Return [X, Y] of the center of cell containing provided text 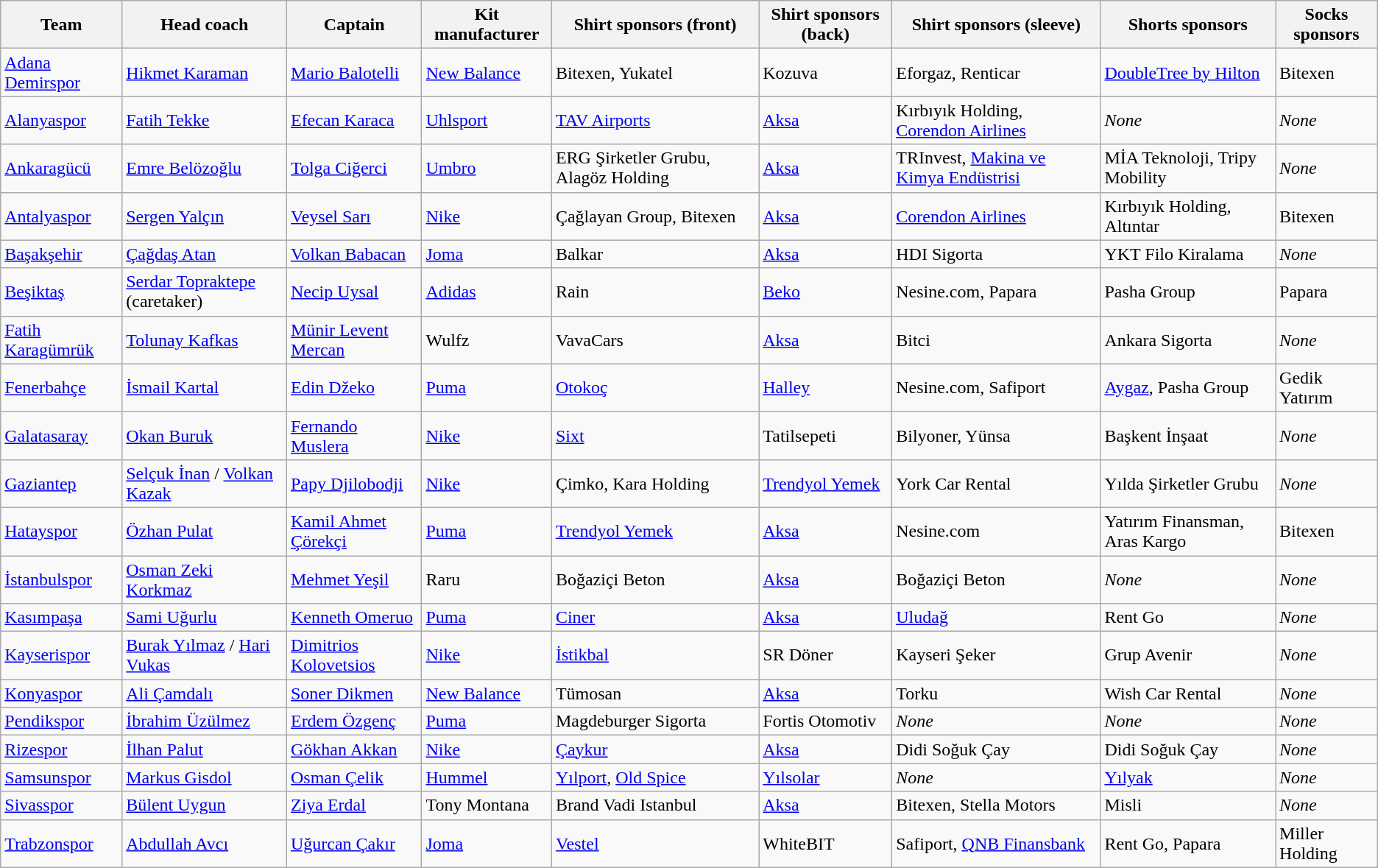
Uludağ [997, 618]
Brand Vadi Istanbul [655, 805]
ERG Şirketler Grubu, Alagöz Holding [655, 168]
Burak Yılmaz / Hari Vukas [205, 655]
Grup Avenir [1188, 655]
Halley [826, 387]
Yatırım Finansman, Aras Kargo [1188, 532]
Emre Belözoğlu [205, 168]
Rent Go [1188, 618]
Fatih Tekke [205, 121]
Samsunspor [62, 777]
Wish Car Rental [1188, 694]
TRInvest, Makina ve Kimya Endüstrisi [997, 168]
Mario Balotelli [354, 72]
Bilyoner, Yünsa [997, 436]
Balkar [655, 254]
Bitci [997, 340]
MİA Teknoloji, Tripy Mobility [1188, 168]
Gaziantep [62, 483]
Adidas [487, 292]
Shorts sponsors [1188, 25]
Yılda Şirketler Grubu [1188, 483]
Yılsolar [826, 777]
İsmail Kartal [205, 387]
DoubleTree by Hilton [1188, 72]
Kırbıyık Holding, Altıntar [1188, 216]
İstanbulspor [62, 579]
Edin Džeko [354, 387]
Magdeburger Sigorta [655, 721]
Kayseri Şeker [997, 655]
Tümosan [655, 694]
Bitexen, Yukatel [655, 72]
Shirt sponsors (back) [826, 25]
Osman Zeki Korkmaz [205, 579]
Konyaspor [62, 694]
VavaCars [655, 340]
Nesine.com, Safiport [997, 387]
Team [62, 25]
Necip Uysal [354, 292]
Dimitrios Kolovetsios [354, 655]
Kırbıyık Holding, Corendon Airlines [997, 121]
Ziya Erdal [354, 805]
Markus Gisdol [205, 777]
Çağdaş Atan [205, 254]
Miller Holding [1326, 844]
York Car Rental [997, 483]
Kenneth Omeruo [354, 618]
Gedik Yatırım [1326, 387]
Kamil Ahmet Çörekçi [354, 532]
Fortis Otomotiv [826, 721]
Kasımpaşa [62, 618]
Raru [487, 579]
Hummel [487, 777]
Yılyak [1188, 777]
Çimko, Kara Holding [655, 483]
Otokoç [655, 387]
Özhan Pulat [205, 532]
Abdullah Avcı [205, 844]
Fatih Karagümrük [62, 340]
Corendon Airlines [997, 216]
Mehmet Yeşil [354, 579]
Rain [655, 292]
Fenerbahçe [62, 387]
Galatasaray [62, 436]
Captain [354, 25]
Osman Çelik [354, 777]
Beko [826, 292]
Nesine.com [997, 532]
Uğurcan Çakır [354, 844]
Okan Buruk [205, 436]
Erdem Özgenç [354, 721]
Uhlsport [487, 121]
SR Döner [826, 655]
Kozuva [826, 72]
TAV Airports [655, 121]
Tatilsepeti [826, 436]
HDI Sigorta [997, 254]
Ciner [655, 618]
Serdar Topraktepe (caretaker) [205, 292]
Ankaragücü [62, 168]
Eforgaz, Renticar [997, 72]
Bülent Uygun [205, 805]
Umbro [487, 168]
Misli [1188, 805]
Gökhan Akkan [354, 749]
Sixt [655, 436]
Head coach [205, 25]
Nesine.com, Papara [997, 292]
Çaykur [655, 749]
Çağlayan Group, Bitexen [655, 216]
Volkan Babacan [354, 254]
İlhan Palut [205, 749]
Başakşehir [62, 254]
Papy Djilobodji [354, 483]
Başkent İnşaat [1188, 436]
Aygaz, Pasha Group [1188, 387]
Pasha Group [1188, 292]
Papara [1326, 292]
Tolga Ciğerci [354, 168]
Alanyaspor [62, 121]
Shirt sponsors (front) [655, 25]
Hikmet Karaman [205, 72]
Tony Montana [487, 805]
İstikbal [655, 655]
Kayserispor [62, 655]
Vestel [655, 844]
Selçuk İnan / Volkan Kazak [205, 483]
Hatayspor [62, 532]
Torku [997, 694]
Sergen Yalçın [205, 216]
Kit manufacturer [487, 25]
Pendikspor [62, 721]
Adana Demirspor [62, 72]
Rent Go, Papara [1188, 844]
Socks sponsors [1326, 25]
Ankara Sigorta [1188, 340]
Ali Çamdalı [205, 694]
Soner Dikmen [354, 694]
Veysel Sarı [354, 216]
Sami Uğurlu [205, 618]
Münir Levent Mercan [354, 340]
WhiteBIT [826, 844]
Efecan Karaca [354, 121]
Yılport, Old Spice [655, 777]
Sivasspor [62, 805]
Shirt sponsors (sleeve) [997, 25]
Fernando Muslera [354, 436]
İbrahim Üzülmez [205, 721]
Safiport, QNB Finansbank [997, 844]
Trabzonspor [62, 844]
Bitexen, Stella Motors [997, 805]
Wulfz [487, 340]
Beşiktaş [62, 292]
Antalyaspor [62, 216]
Tolunay Kafkas [205, 340]
Rizespor [62, 749]
YKT Filo Kiralama [1188, 254]
